Locate the cell with the specified text and output its (x, y) center coordinate. 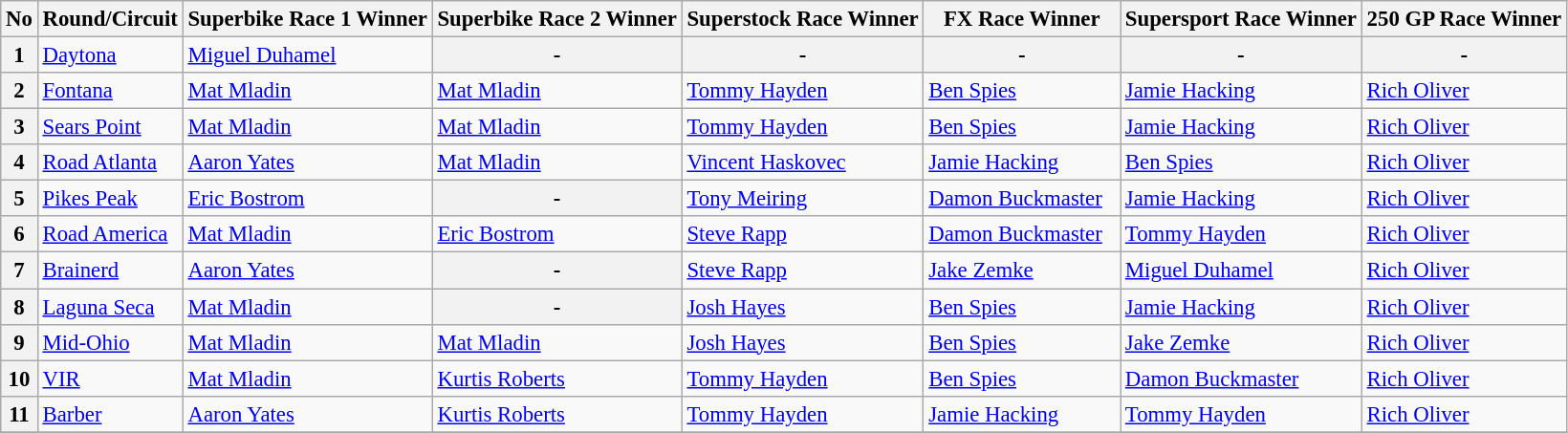
9 (19, 342)
4 (19, 162)
FX Race Winner (1022, 19)
Superbike Race 2 Winner (556, 19)
Road America (110, 234)
Sears Point (110, 127)
Road Atlanta (110, 162)
2 (19, 91)
Brainerd (110, 271)
3 (19, 127)
11 (19, 414)
Pikes Peak (110, 199)
Fontana (110, 91)
VIR (110, 379)
Mid-Ohio (110, 342)
Superbike Race 1 Winner (308, 19)
Barber (110, 414)
250 GP Race Winner (1464, 19)
No (19, 19)
Laguna Seca (110, 307)
7 (19, 271)
Supersport Race Winner (1241, 19)
Vincent Haskovec (803, 162)
10 (19, 379)
Daytona (110, 55)
Tony Meiring (803, 199)
Round/Circuit (110, 19)
1 (19, 55)
5 (19, 199)
8 (19, 307)
Superstock Race Winner (803, 19)
6 (19, 234)
